Return the (x, y) coordinate for the center point of the cell that contains the specified text.  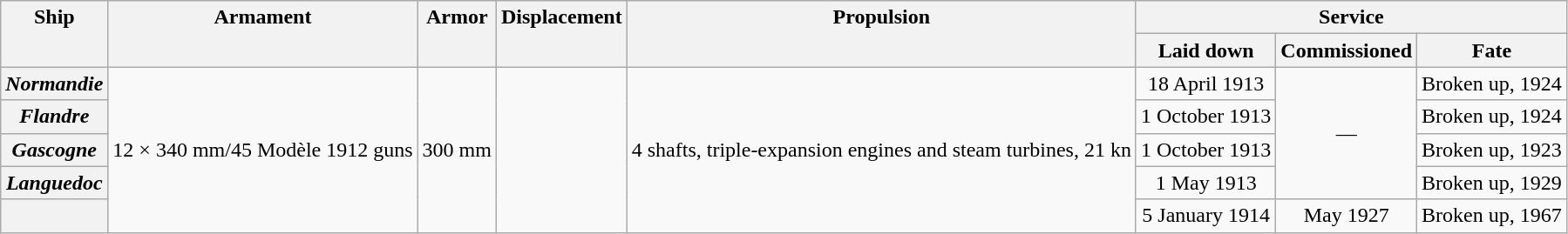
Broken up, 1923 (1492, 150)
Commissioned (1347, 50)
— (1347, 133)
Armor (457, 34)
Laid down (1205, 50)
Broken up, 1967 (1492, 216)
1 May 1913 (1205, 183)
Armament (263, 34)
5 January 1914 (1205, 216)
12 × 340 mm/45 Modèle 1912 guns (263, 150)
300 mm (457, 150)
Propulsion (881, 34)
18 April 1913 (1205, 84)
Ship (54, 34)
Fate (1492, 50)
Service (1351, 17)
Broken up, 1929 (1492, 183)
Flandre (54, 117)
Languedoc (54, 183)
May 1927 (1347, 216)
Normandie (54, 84)
Displacement (561, 34)
Gascogne (54, 150)
4 shafts, triple-expansion engines and steam turbines, 21 kn (881, 150)
